For the text-containing cell, return its midpoint in (X, Y) coordinate format. 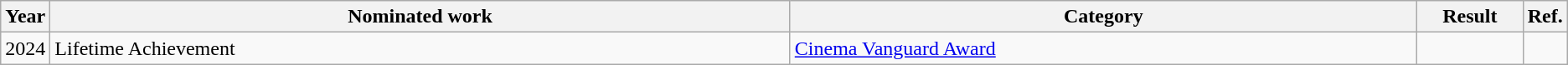
Nominated work (420, 17)
2024 (25, 48)
Year (25, 17)
Lifetime Achievement (420, 48)
Ref. (1545, 17)
Result (1469, 17)
Category (1103, 17)
Cinema Vanguard Award (1103, 48)
